Find where the given text appears and provide that cell's center as [X, Y] coordinate. 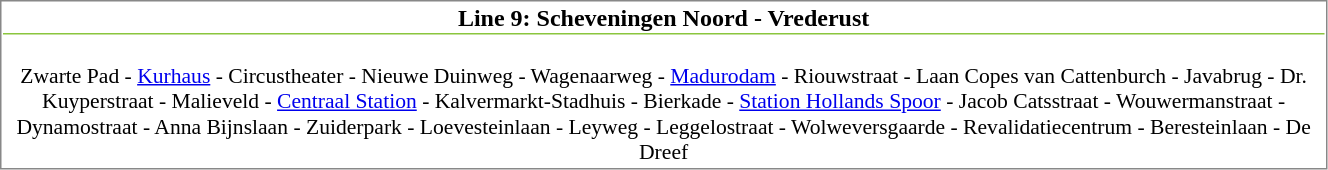
Line 9: Scheveningen Noord - Vrederust [664, 19]
